Locate the cell with the specified text and output its (X, Y) center coordinate. 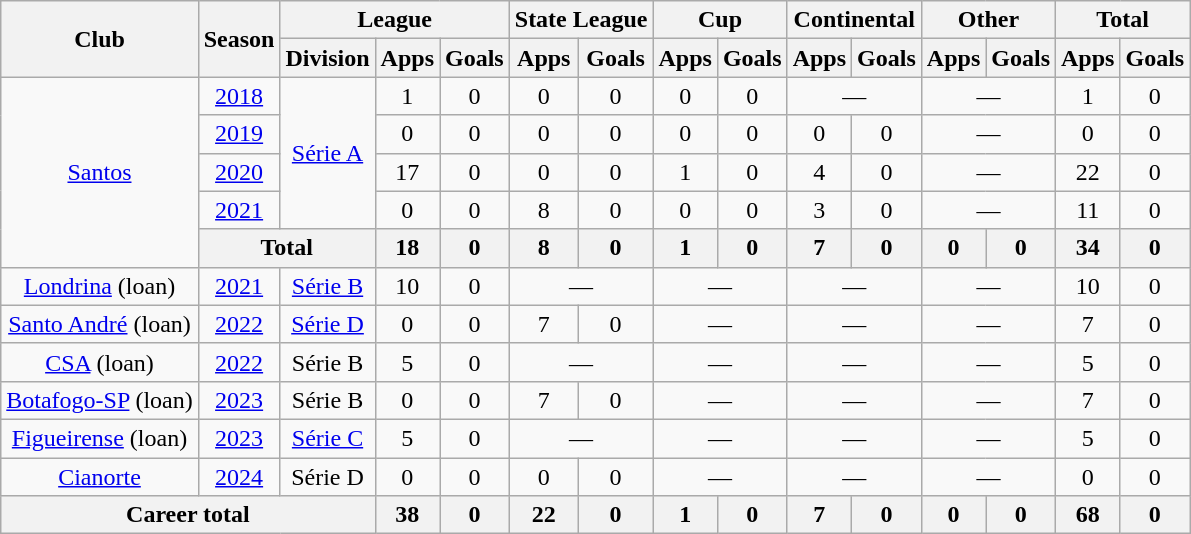
Santos (100, 172)
34 (1088, 248)
Season (239, 39)
Other (988, 20)
2019 (239, 134)
17 (407, 172)
Cup (720, 20)
Série A (328, 153)
2018 (239, 96)
Career total (188, 515)
State League (581, 20)
Botafogo-SP (loan) (100, 400)
68 (1088, 515)
Division (328, 58)
38 (407, 515)
4 (819, 172)
3 (819, 210)
Figueirense (loan) (100, 438)
Londrina (loan) (100, 286)
Série C (328, 438)
18 (407, 248)
2020 (239, 172)
2024 (239, 477)
CSA (loan) (100, 362)
Santo André (loan) (100, 324)
Continental (854, 20)
Cianorte (100, 477)
11 (1088, 210)
League (394, 20)
Club (100, 39)
